Determine the (X, Y) coordinate at the center of the cell enclosing the given text.  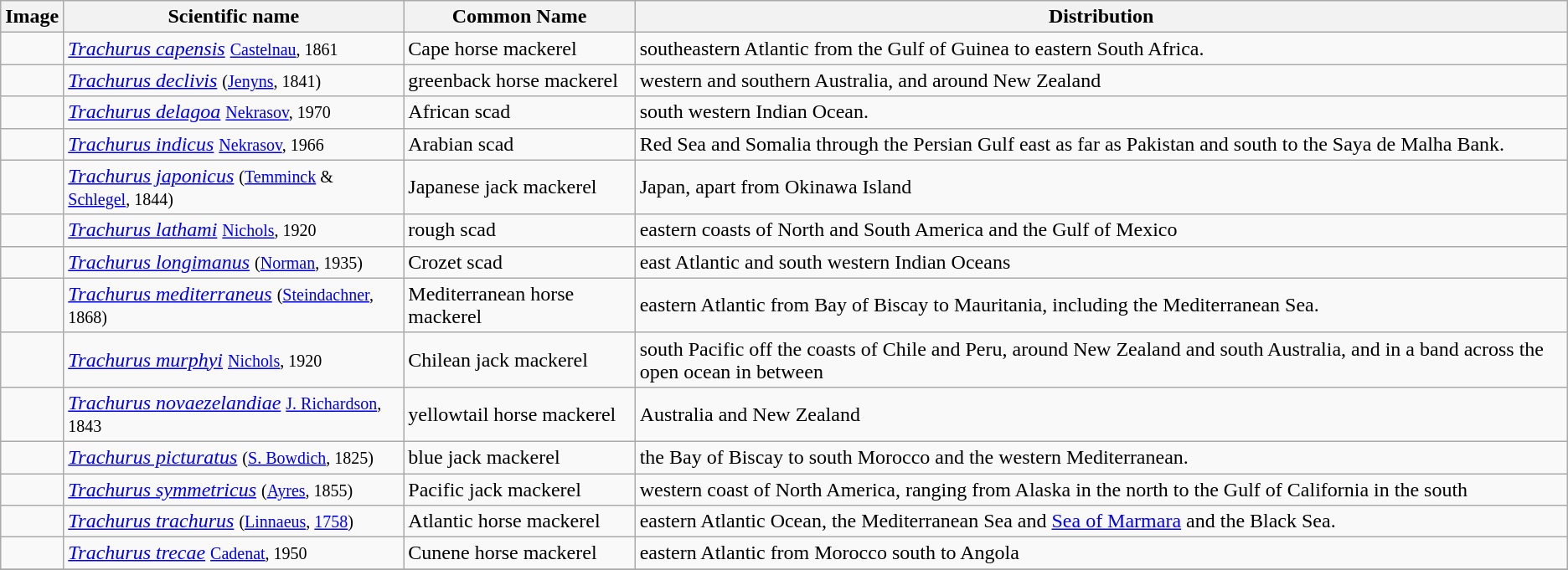
eastern Atlantic Ocean, the Mediterranean Sea and Sea of Marmara and the Black Sea. (1101, 521)
Chilean jack mackerel (519, 360)
rough scad (519, 230)
greenback horse mackerel (519, 80)
African scad (519, 112)
Trachurus indicus Nekrasov, 1966 (234, 144)
Pacific jack mackerel (519, 490)
Trachurus declivis (Jenyns, 1841) (234, 80)
Trachurus delagoa Nekrasov, 1970 (234, 112)
western coast of North America, ranging from Alaska in the north to the Gulf of California in the south (1101, 490)
Atlantic horse mackerel (519, 521)
yellowtail horse mackerel (519, 413)
Red Sea and Somalia through the Persian Gulf east as far as Pakistan and south to the Saya de Malha Bank. (1101, 144)
eastern Atlantic from Morocco south to Angola (1101, 553)
eastern coasts of North and South America and the Gulf of Mexico (1101, 230)
western and southern Australia, and around New Zealand (1101, 80)
southeastern Atlantic from the Gulf of Guinea to eastern South Africa. (1101, 49)
eastern Atlantic from Bay of Biscay to Mauritania, including the Mediterranean Sea. (1101, 305)
Australia and New Zealand (1101, 413)
Trachurus mediterraneus (Steindachner, 1868) (234, 305)
Common Name (519, 17)
Arabian scad (519, 144)
east Atlantic and south western Indian Oceans (1101, 262)
blue jack mackerel (519, 457)
Trachurus murphyi Nichols, 1920 (234, 360)
Trachurus capensis Castelnau, 1861 (234, 49)
Trachurus symmetricus (Ayres, 1855) (234, 490)
the Bay of Biscay to south Morocco and the western Mediterranean. (1101, 457)
Trachurus picturatus (S. Bowdich, 1825) (234, 457)
Japanese jack mackerel (519, 187)
Trachurus trachurus (Linnaeus, 1758) (234, 521)
Trachurus novaezelandiae J. Richardson, 1843 (234, 413)
Trachurus japonicus (Temminck & Schlegel, 1844) (234, 187)
Distribution (1101, 17)
Cape horse mackerel (519, 49)
Mediterranean horse mackerel (519, 305)
south western Indian Ocean. (1101, 112)
Trachurus trecae Cadenat, 1950 (234, 553)
Trachurus lathami Nichols, 1920 (234, 230)
Image (32, 17)
Scientific name (234, 17)
Crozet scad (519, 262)
south Pacific off the coasts of Chile and Peru, around New Zealand and south Australia, and in a band across the open ocean in between (1101, 360)
Trachurus longimanus (Norman, 1935) (234, 262)
Japan, apart from Okinawa Island (1101, 187)
Cunene horse mackerel (519, 553)
